Locate the cell with the specified text and output its [X, Y] center coordinate. 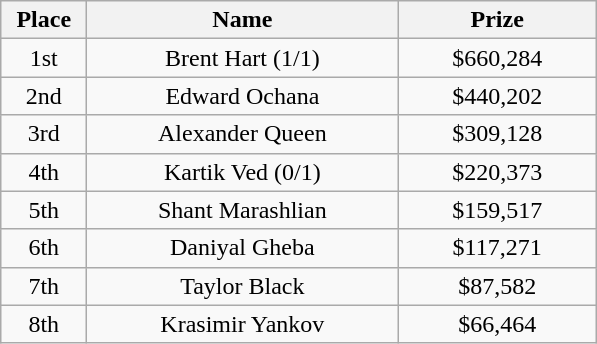
3rd [44, 134]
8th [44, 324]
6th [44, 248]
Prize [498, 20]
Edward Ochana [242, 96]
Shant Marashlian [242, 210]
$309,128 [498, 134]
1st [44, 58]
Taylor Black [242, 286]
$660,284 [498, 58]
$159,517 [498, 210]
5th [44, 210]
Brent Hart (1/1) [242, 58]
4th [44, 172]
7th [44, 286]
Alexander Queen [242, 134]
Kartik Ved (0/1) [242, 172]
$87,582 [498, 286]
2nd [44, 96]
Krasimir Yankov [242, 324]
Place [44, 20]
Daniyal Gheba [242, 248]
$66,464 [498, 324]
$220,373 [498, 172]
$440,202 [498, 96]
Name [242, 20]
$117,271 [498, 248]
